Extract the (X, Y) coordinate from the center of the cell holding the provided text.  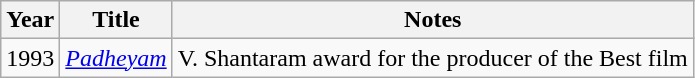
Padheyam (116, 58)
Notes (432, 20)
Title (116, 20)
1993 (30, 58)
V. Shantaram award for the producer of the Best film (432, 58)
Year (30, 20)
